Capture the cell that displays the provided text and extract its [X, Y] central coordinate. 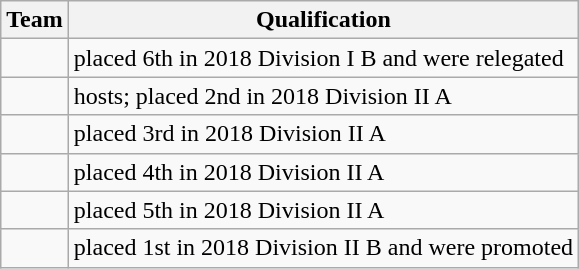
placed 1st in 2018 Division II B and were promoted [323, 248]
placed 5th in 2018 Division II A [323, 210]
placed 4th in 2018 Division II A [323, 172]
placed 6th in 2018 Division I B and were relegated [323, 58]
placed 3rd in 2018 Division II A [323, 134]
Qualification [323, 20]
Team [35, 20]
hosts; placed 2nd in 2018 Division II A [323, 96]
